From the cell containing the given text, extract its center point as (X, Y) coordinate. 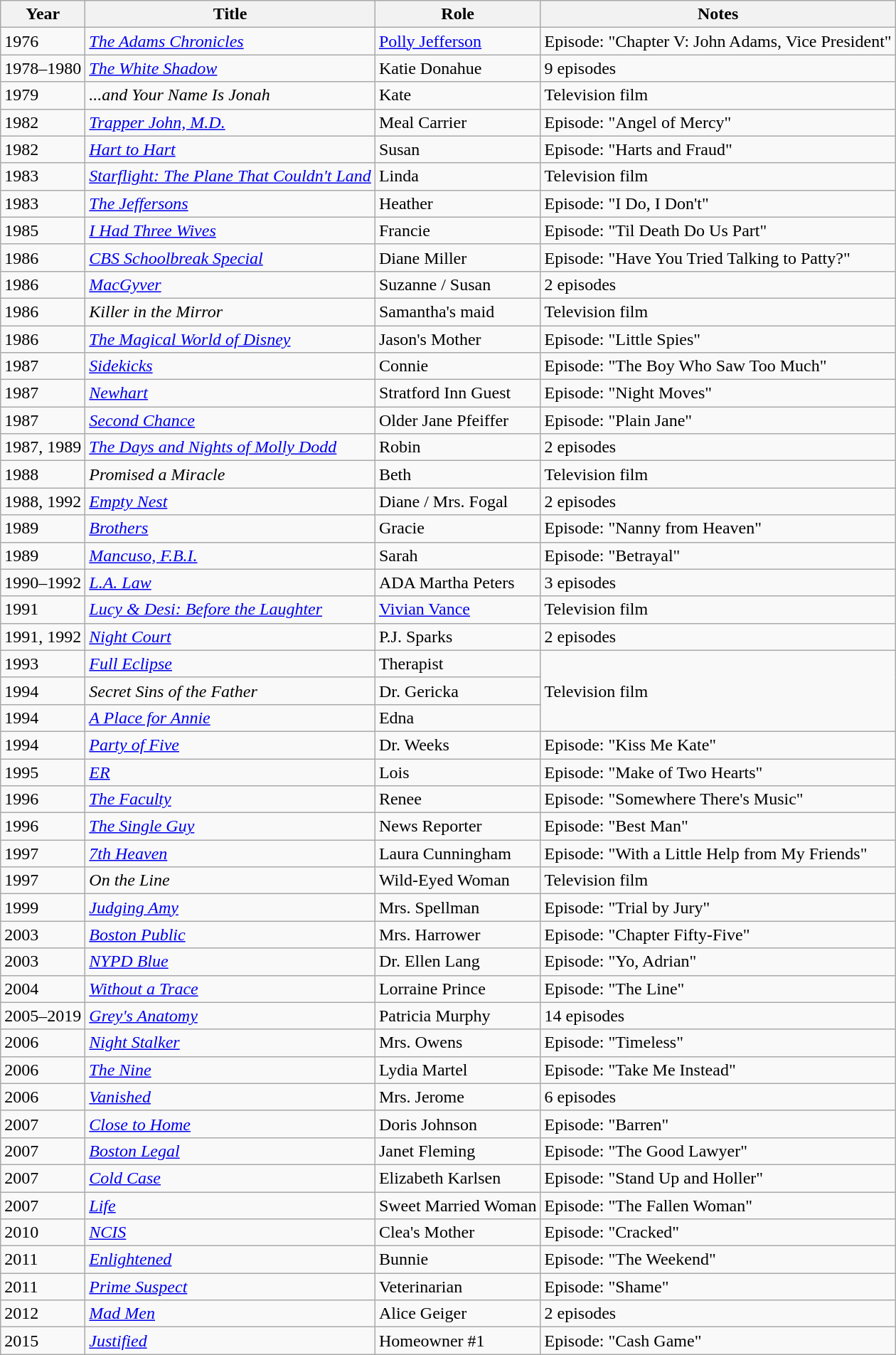
Sidekicks (230, 366)
Bunnie (458, 1260)
Episode: "Trial by Jury" (718, 908)
Without a Trace (230, 989)
9 episodes (718, 68)
Mrs. Harrower (458, 935)
Secret Sins of the Father (230, 691)
Title (230, 14)
Clea's Mother (458, 1233)
Dr. Ellen Lang (458, 962)
Robin (458, 447)
Episode: "Somewhere There's Music" (718, 799)
...and Your Name Is Jonah (230, 95)
Polly Jefferson (458, 41)
Sweet Married Woman (458, 1206)
Life (230, 1206)
6 episodes (718, 1097)
Cold Case (230, 1178)
Grey's Anatomy (230, 1016)
The Faculty (230, 799)
Susan (458, 149)
The Days and Nights of Molly Dodd (230, 447)
Episode: "Angel of Mercy" (718, 122)
Episode: "Timeless" (718, 1043)
Meal Carrier (458, 122)
Renee (458, 799)
Therapist (458, 664)
Enlightened (230, 1260)
1999 (43, 908)
1993 (43, 664)
Empty Nest (230, 501)
1990–1992 (43, 583)
Diane Miller (458, 257)
The White Shadow (230, 68)
Older Jane Pfeiffer (458, 420)
Episode: "The Weekend" (718, 1260)
Episode: "Harts and Fraud" (718, 149)
Starflight: The Plane That Couldn't Land (230, 176)
Episode: "Shame" (718, 1287)
Vanished (230, 1097)
Newhart (230, 393)
Boston Legal (230, 1151)
Episode: "The Boy Who Saw Too Much" (718, 366)
Episode: "Take Me Instead" (718, 1070)
1988, 1992 (43, 501)
L.A. Law (230, 583)
Episode: "The Good Lawyer" (718, 1151)
Lorraine Prince (458, 989)
Mrs. Owens (458, 1043)
Dr. Weeks (458, 745)
Full Eclipse (230, 664)
Linda (458, 176)
2005–2019 (43, 1016)
Episode: "Nanny from Heaven" (718, 528)
Mrs. Spellman (458, 908)
1979 (43, 95)
Vivian Vance (458, 610)
2015 (43, 1341)
Mad Men (230, 1314)
Night Stalker (230, 1043)
Prime Suspect (230, 1287)
Episode: "Kiss Me Kate" (718, 745)
The Single Guy (230, 827)
Promised a Miracle (230, 474)
CBS Schoolbreak Special (230, 257)
Gracie (458, 528)
Laura Cunningham (458, 854)
1988 (43, 474)
Episode: "Chapter Fifty-Five" (718, 935)
Episode: "Betrayal" (718, 556)
Episode: "With a Little Help from My Friends" (718, 854)
1991, 1992 (43, 637)
Mancuso, F.B.I. (230, 556)
Lydia Martel (458, 1070)
The Nine (230, 1070)
14 episodes (718, 1016)
Notes (718, 14)
Episode: "Yo, Adrian" (718, 962)
On the Line (230, 881)
Homeowner #1 (458, 1341)
2012 (43, 1314)
Episode: "Plain Jane" (718, 420)
NYPD Blue (230, 962)
Sarah (458, 556)
Episode: "The Line" (718, 989)
Brothers (230, 528)
2010 (43, 1233)
Heather (458, 203)
Night Court (230, 637)
The Jeffersons (230, 203)
3 episodes (718, 583)
Stratford Inn Guest (458, 393)
A Place for Annie (230, 718)
Hart to Hart (230, 149)
Year (43, 14)
Killer in the Mirror (230, 312)
I Had Three Wives (230, 230)
Connie (458, 366)
Party of Five (230, 745)
1976 (43, 41)
Diane / Mrs. Fogal (458, 501)
Kate (458, 95)
The Adams Chronicles (230, 41)
Katie Donahue (458, 68)
Second Chance (230, 420)
Episode: "Night Moves" (718, 393)
Episode: "I Do, I Don't" (718, 203)
Close to Home (230, 1124)
Jason's Mother (458, 339)
Episode: "Cracked" (718, 1233)
NCIS (230, 1233)
News Reporter (458, 827)
Alice Geiger (458, 1314)
ER (230, 772)
Episode: "Cash Game" (718, 1341)
Boston Public (230, 935)
Episode: "Little Spies" (718, 339)
Episode: "Stand Up and Holler" (718, 1178)
1991 (43, 610)
Samantha's maid (458, 312)
MacGyver (230, 285)
Trapper John, M.D. (230, 122)
1995 (43, 772)
Mrs. Jerome (458, 1097)
Beth (458, 474)
Elizabeth Karlsen (458, 1178)
ADA Martha Peters (458, 583)
Episode: "Barren" (718, 1124)
Francie (458, 230)
Veterinarian (458, 1287)
7th Heaven (230, 854)
Lucy & Desi: Before the Laughter (230, 610)
Edna (458, 718)
The Magical World of Disney (230, 339)
1985 (43, 230)
Suzanne / Susan (458, 285)
Janet Fleming (458, 1151)
Role (458, 14)
1987, 1989 (43, 447)
Episode: "Have You Tried Talking to Patty?" (718, 257)
P.J. Sparks (458, 637)
Judging Amy (230, 908)
Wild-Eyed Woman (458, 881)
Episode: "Best Man" (718, 827)
Patricia Murphy (458, 1016)
Episode: "Til Death Do Us Part" (718, 230)
Lois (458, 772)
Dr. Gericka (458, 691)
Episode: "Make of Two Hearts" (718, 772)
2004 (43, 989)
Doris Johnson (458, 1124)
Episode: "Chapter V: John Adams, Vice President" (718, 41)
1978–1980 (43, 68)
Episode: "The Fallen Woman" (718, 1206)
Justified (230, 1341)
